Determine the [X, Y] coordinate at the center of the cell enclosing the given text.  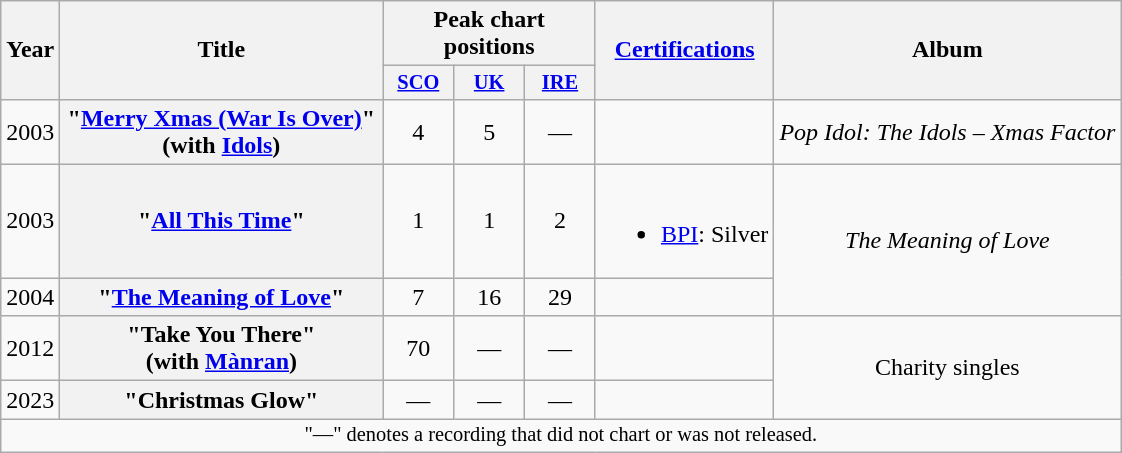
IRE [560, 83]
4 [418, 132]
"All This Time" [222, 222]
UK [490, 83]
"The Meaning of Love" [222, 297]
2 [560, 222]
Year [30, 50]
70 [418, 348]
"Christmas Glow" [222, 400]
"—" denotes a recording that did not chart or was not released. [561, 436]
29 [560, 297]
2004 [30, 297]
Pop Idol: The Idols – Xmas Factor [948, 132]
BPI: Silver [684, 222]
2023 [30, 400]
Album [948, 50]
2012 [30, 348]
"Merry Xmas (War Is Over)"(with Idols) [222, 132]
SCO [418, 83]
5 [490, 132]
The Meaning of Love [948, 240]
Certifications [684, 50]
Peak chart positions [490, 34]
7 [418, 297]
Title [222, 50]
16 [490, 297]
Charity singles [948, 368]
"Take You There"(with Mànran) [222, 348]
